Return the [x, y] coordinate for the center point of the cell that contains the specified text.  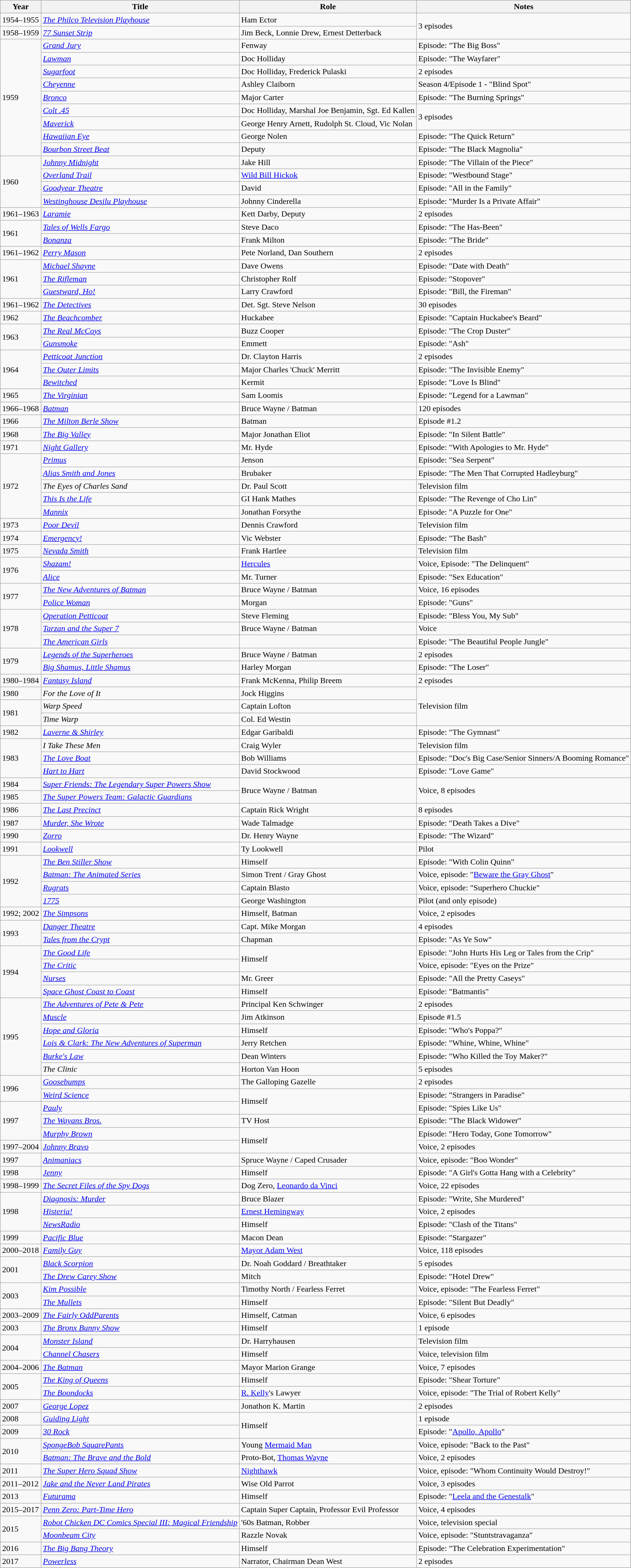
Episode: "Doc's Big Case/Senior Sinners/A Booming Romance" [524, 758]
Razzle Novak [328, 1535]
Steve Daco [328, 227]
Night Gallery [140, 447]
Episode: "The Crop Duster" [524, 330]
David Stockwood [328, 771]
2015 [21, 1529]
Voice, television film [524, 1354]
1985 [21, 797]
The Last Precinct [140, 810]
Timothy North / Fearless Ferret [328, 1289]
George Washington [328, 901]
Johnny Bravo [140, 1147]
Voice [524, 629]
1966 [21, 421]
Episode: "Love Game" [524, 771]
Voice, television special [524, 1522]
1954–1955 [21, 20]
Lois & Clark: The New Adventures of Superman [140, 1043]
Frank McKenna, Philip Breem [328, 680]
1979 [21, 661]
The Drew Carey Show [140, 1276]
Burke's Law [140, 1056]
Petticoat Junction [140, 356]
Dr. Noah Goddard / Breathtaker [328, 1263]
Captain Super Captain, Professor Evil Professor [328, 1509]
Sugarfoot [140, 71]
Capt. Mike Morgan [328, 926]
Cheyenne [140, 84]
Pilot [524, 849]
The Ben Stiller Show [140, 862]
1974 [21, 538]
Episode: "Hero Today, Gone Tomorrow" [524, 1134]
Episode: "The Wayfarer" [524, 59]
Morgan [328, 603]
1976 [21, 570]
Mannix [140, 512]
Penn Zero: Part-Time Hero [140, 1509]
1981 [21, 713]
The Boondocks [140, 1393]
Nurses [140, 978]
Episode: "Leela and the Genestalk" [524, 1497]
Episode: "Clash of the Titans" [524, 1225]
Ty Lookwell [328, 849]
Spruce Wayne / Caped Crusader [328, 1160]
Episode: "Guns" [524, 603]
Episode #1.5 [524, 1017]
Episode: "The Black Magnolia" [524, 149]
Hart to Hart [140, 771]
The Wayans Bros. [140, 1121]
Episode: "The Bash" [524, 538]
Episode: "The Burning Springs" [524, 97]
Episode: "Shear Torture" [524, 1380]
1983 [21, 758]
Alias Smith and Jones [140, 473]
Robot Chicken DC Comics Special III: Magical Friendship [140, 1522]
GI Hank Mathes [328, 499]
Tarzan and the Super 7 [140, 629]
Episode: "The Quick Return" [524, 136]
Ashley Claiborn [328, 84]
Overland Trail [140, 175]
Dean Winters [328, 1056]
1978 [21, 629]
Captain Lofton [328, 706]
1961–1963 [21, 214]
Major Charles 'Chuck' Merritt [328, 369]
Voice, 4 episodes [524, 1509]
Futurama [140, 1497]
Poor Devil [140, 525]
2013 [21, 1497]
1966–1968 [21, 408]
Mr. Turner [328, 577]
Vic Webster [328, 538]
Himself, Batman [328, 914]
Voice, Episode: "The Delinquent" [524, 564]
Batman: The Animated Series [140, 875]
4 episodes [524, 926]
Captain Blasto [328, 888]
Voice, 6 episodes [524, 1315]
Episode: "The Gymnast" [524, 732]
Episode: "The Bride" [524, 240]
1987 [21, 823]
Buzz Cooper [328, 330]
1958–1959 [21, 33]
Role [328, 7]
Episode: "All in the Family" [524, 188]
Kett Darby, Deputy [328, 214]
Episode: "Silent But Deadly" [524, 1302]
The American Girls [140, 642]
The Fairly OddParents [140, 1315]
Episode: "Ash" [524, 343]
Dennis Crawford [328, 525]
Operation Petticoat [140, 616]
Jim Beck, Lonnie Drew, Ernest Detterback [328, 33]
1971 [21, 447]
1998–1999 [21, 1185]
Episode: "Strangers in Paradise" [524, 1095]
Mayor Marion Grange [328, 1367]
Mr. Greer [328, 978]
Episode: "Murder Is a Private Affair" [524, 201]
1991 [21, 849]
The Milton Berle Show [140, 421]
The Rifleman [140, 279]
Channel Chasers [140, 1354]
Episode: "With Colin Quinn" [524, 862]
Deputy [328, 149]
Episode #1.2 [524, 421]
Col. Ed Westin [328, 719]
Episode: "The Loser" [524, 667]
2017 [21, 1561]
Pete Norland, Dan Southern [328, 253]
Macon Dean [328, 1238]
The Simpsons [140, 914]
2010 [21, 1451]
The Outer Limits [140, 369]
The New Adventures of Batman [140, 590]
2003–2009 [21, 1315]
Episode: "Sex Education" [524, 577]
1994 [21, 972]
The Philco Television Playhouse [140, 20]
Episode: "The Big Boss" [524, 46]
The Mullets [140, 1302]
Tales of Wells Fargo [140, 227]
Hawaiian Eye [140, 136]
Legends of the Superheroes [140, 654]
Huckabee [328, 318]
Principal Ken Schwinger [328, 1004]
Goosebumps [140, 1082]
Brubaker [328, 473]
Gunsmoke [140, 343]
NewsRadio [140, 1225]
1980–1984 [21, 680]
Lawman [140, 59]
'60s Batman, Robber [328, 1522]
Episode: "Batmantis" [524, 991]
Emergency! [140, 538]
Murphy Brown [140, 1134]
Bonanza [140, 240]
1975 [21, 551]
Grand Jury [140, 46]
Fantasy Island [140, 680]
Danger Theatre [140, 926]
Kermit [328, 383]
Jake and the Never Land Pirates [140, 1484]
Dr. Harryhausen [328, 1341]
2016 [21, 1548]
Dog Zero, Leonardo da Vinci [328, 1185]
Episode: "A Puzzle for One" [524, 512]
Voice, episode: "The Fearless Ferret" [524, 1289]
Voice, 8 episodes [524, 790]
Episode: "Who Killed the Toy Maker?" [524, 1056]
Episode: "All the Pretty Caseys" [524, 978]
Mr. Hyde [328, 447]
Voice, episode: "Back to the Past" [524, 1445]
Episode: "A Girl's Gotta Hang with a Celebrity" [524, 1173]
2000–2018 [21, 1250]
Episode: "The Invisible Enemy" [524, 369]
Episode: "Hotel Drew" [524, 1276]
Big Shamus, Little Shamus [140, 667]
Jonathon K. Martin [328, 1406]
Johnny Midnight [140, 162]
Episode: "Whine, Whine, Whine" [524, 1043]
Episode: "The Celebration Experimentation" [524, 1548]
Wise Old Parrot [328, 1484]
Harley Morgan [328, 667]
The Bronx Bunny Show [140, 1328]
Episode: "Apollo, Apollo" [524, 1432]
1964 [21, 369]
Time Warp [140, 719]
George Lopez [140, 1406]
Craig Wyler [328, 745]
Episode: "The Wizard" [524, 836]
The King of Queens [140, 1380]
1973 [21, 525]
Voice, episode: "Beware the Gray Ghost" [524, 875]
1990 [21, 836]
Hope and Gloria [140, 1030]
Wade Talmadge [328, 823]
Episode: "Bless You, My Sub" [524, 616]
Kim Possible [140, 1289]
R. Kelly's Lawyer [328, 1393]
Episode: "The Beautiful People Jungle" [524, 642]
Season 4/Episode 1 - "Blind Spot" [524, 84]
Notes [524, 7]
The Big Bang Theory [140, 1548]
1959 [21, 97]
1972 [21, 486]
Ernest Hemingway [328, 1212]
Episode: "Date with Death" [524, 266]
Episode: "In Silent Battle" [524, 434]
1997–2004 [21, 1147]
1996 [21, 1088]
1982 [21, 732]
Episode: "Love Is Blind" [524, 383]
Steve Fleming [328, 616]
8 episodes [524, 810]
Powerless [140, 1561]
Pauly [140, 1108]
Rugrats [140, 888]
2004 [21, 1347]
Weird Science [140, 1095]
The Big Valley [140, 434]
Jonathan Forsythe [328, 512]
Horton Van Hoon [328, 1069]
Dr. Clayton Harris [328, 356]
Dr. Henry Wayne [328, 836]
Doc Holliday, Marshal Joe Benjamin, Sgt. Ed Kallen [328, 110]
Voice, 3 episodes [524, 1484]
Captain Rick Wright [328, 810]
1999 [21, 1238]
Nevada Smith [140, 551]
Voice, 16 episodes [524, 590]
Zorro [140, 836]
The Virginian [140, 395]
1984 [21, 784]
Det. Sgt. Steve Nelson [328, 305]
2015–2017 [21, 1509]
Jim Atkinson [328, 1017]
The Detectives [140, 305]
Himself, Catman [328, 1315]
The Beachcomber [140, 318]
Animaniacs [140, 1160]
Black Scorpion [140, 1263]
30 episodes [524, 305]
Episode: "Sea Serpent" [524, 460]
2007 [21, 1406]
Police Woman [140, 603]
Episode: "As Ye Sow" [524, 939]
Family Guy [140, 1250]
1986 [21, 810]
Episode: "Captain Huckabee's Beard" [524, 318]
Laramie [140, 214]
2004–2006 [21, 1367]
1992; 2002 [21, 914]
77 Sunset Strip [140, 33]
For the Love of It [140, 693]
1993 [21, 933]
Jenson [328, 460]
Johnny Cinderella [328, 201]
Voice, episode: "Boo Wonder" [524, 1160]
1962 [21, 318]
Jake Hill [328, 162]
Voice, 22 episodes [524, 1185]
Super Friends: The Legendary Super Powers Show [140, 784]
Fenway [328, 46]
Jerry Retchen [328, 1043]
The Batman [140, 1367]
Alice [140, 577]
Lookwell [140, 849]
Voice, 7 episodes [524, 1367]
Voice, episode: "Eyes on the Prize" [524, 965]
Bruce Blazer [328, 1198]
Voice, episode: "Whom Continuity Would Destroy!" [524, 1471]
Dave Owens [328, 266]
The Galloping Gazelle [328, 1082]
SpongeBob SquarePants [140, 1445]
The Secret Files of the Spy Dogs [140, 1185]
Primus [140, 460]
Episode: "Stargazer" [524, 1238]
Batman: The Brave and the Bold [140, 1458]
Doc Holliday, Frederick Pulaski [328, 71]
The Eyes of Charles Sand [140, 486]
Frank Milton [328, 240]
I Take These Men [140, 745]
The Good Life [140, 952]
1992 [21, 881]
The Love Boat [140, 758]
Episode: "Death Takes a Dive" [524, 823]
1968 [21, 434]
Moonbeam City [140, 1535]
Major Jonathan Eliot [328, 434]
Muscle [140, 1017]
Mayor Adam West [328, 1250]
Guiding Light [140, 1419]
Warp Speed [140, 706]
Christopher Rolf [328, 279]
1995 [21, 1037]
Episode: "Who's Poppa?" [524, 1030]
2005 [21, 1386]
Simon Trent / Gray Ghost [328, 875]
Monster Island [140, 1341]
1775 [140, 901]
2011 [21, 1471]
Jenny [140, 1173]
This Is the Life [140, 499]
Young Mermaid Man [328, 1445]
Westinghouse Desilu Playhouse [140, 201]
Space Ghost Coast to Coast [140, 991]
Emmett [328, 343]
Episode: "Spies Like Us" [524, 1108]
Pacific Blue [140, 1238]
Title [140, 7]
Michael Shayne [140, 266]
Pilot (and only episode) [524, 901]
The Adventures of Pete & Pete [140, 1004]
Episode: "The Revenge of Cho Lin" [524, 499]
2009 [21, 1432]
Episode: "The Villain of the Piece" [524, 162]
Bewitched [140, 383]
Laverne & Shirley [140, 732]
1965 [21, 395]
The Clinic [140, 1069]
Bob Williams [328, 758]
Proto-Bot, Thomas Wayne [328, 1458]
1977 [21, 596]
30 Rock [140, 1432]
TV Host [328, 1121]
Episode: "The Men That Corrupted Hadleyburg" [524, 473]
Voice, 118 episodes [524, 1250]
Maverick [140, 123]
Episode: "Legend for a Lawman" [524, 395]
The Real McCoys [140, 330]
Bourbon Street Beat [140, 149]
Hercules [328, 564]
Murder, She Wrote [140, 823]
Tales from the Crypt [140, 939]
Major Carter [328, 97]
2008 [21, 1419]
Mitch [328, 1276]
George Nolen [328, 136]
Perry Mason [140, 253]
Edgar Garibaldi [328, 732]
1960 [21, 182]
Episode: "The Has-Been" [524, 227]
Voice, episode: "The Trial of Robert Kelly" [524, 1393]
Larry Crawford [328, 292]
George Henry Arnett, Rudolph St. Cloud, Vic Nolan [328, 123]
2001 [21, 1270]
The Super Hero Squad Show [140, 1471]
1963 [21, 337]
Episode: "Westbound Stage" [524, 175]
Jock Higgins [328, 693]
Episode: "With Apologies to Mr. Hyde" [524, 447]
Doc Holliday [328, 59]
2011–2012 [21, 1484]
Sam Loomis [328, 395]
Episode: "John Hurts His Leg or Tales from the Crip" [524, 952]
Chapman [328, 939]
Episode: "Bill, the Fireman" [524, 292]
Guestward, Ho! [140, 292]
120 episodes [524, 408]
Diagnosis: Murder [140, 1198]
Episode: "Write, She Murdered" [524, 1198]
Year [21, 7]
Histeria! [140, 1212]
Voice, episode: "Superhero Chuckie" [524, 888]
The Super Powers Team: Galactic Guardians [140, 797]
Ham Ector [328, 20]
Bronco [140, 97]
David [328, 188]
Episode: "The Black Widower" [524, 1121]
Episode: "Stopover" [524, 279]
1980 [21, 693]
Voice, episode: "Stuntstravaganza" [524, 1535]
Goodyear Theatre [140, 188]
Shazam! [140, 564]
Dr. Paul Scott [328, 486]
Wild Bill Hickok [328, 175]
Nighthawk [328, 1471]
The Critic [140, 965]
Frank Hartlee [328, 551]
Narrator, Chairman Dean West [328, 1561]
Colt .45 [140, 110]
